Capture the cell that displays the provided text and extract its [x, y] central coordinate. 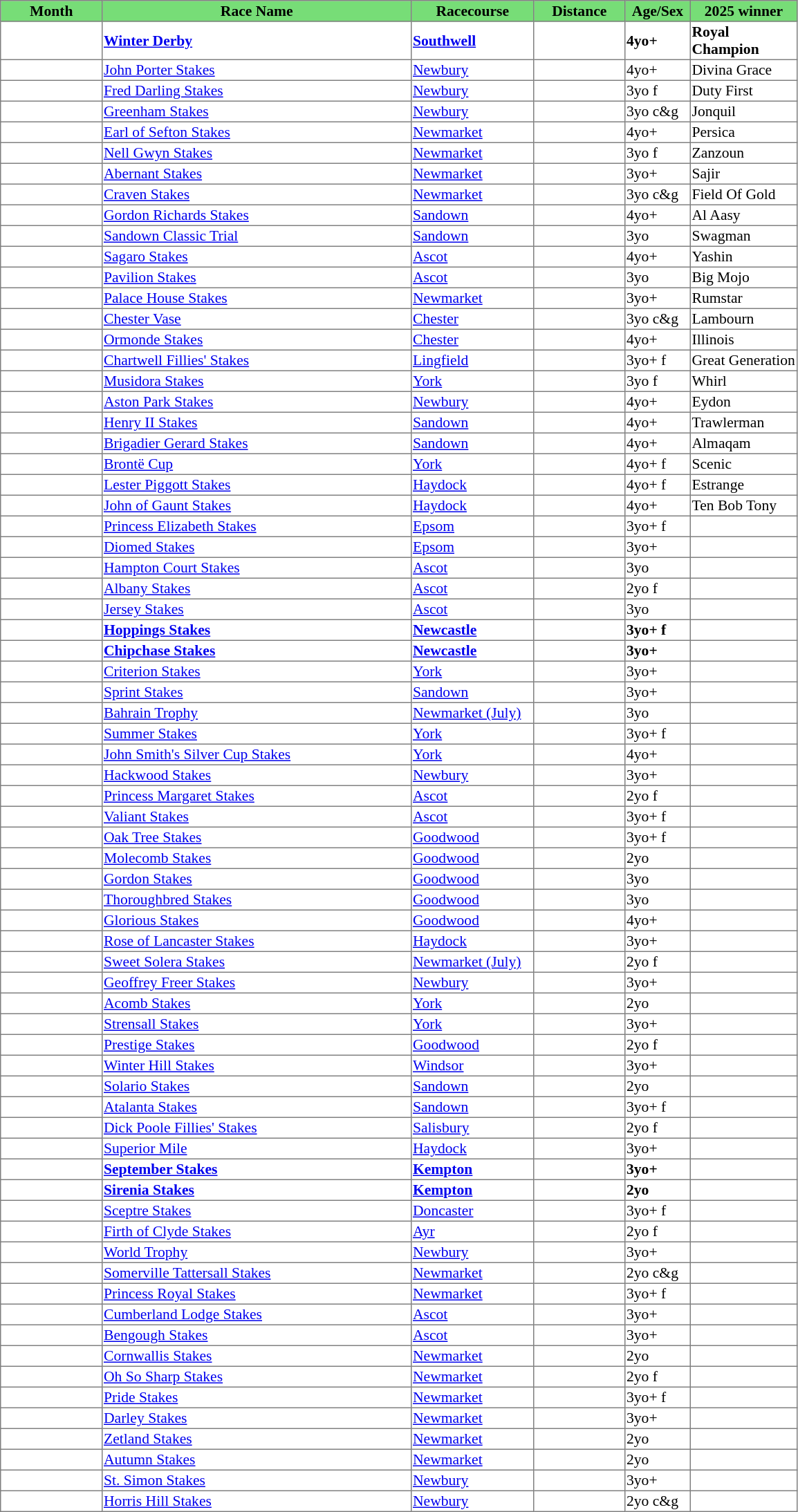
World Trophy [257, 1252]
Racecourse [473, 11]
Salisbury [473, 1128]
Almaqam [743, 443]
Greenham Stakes [257, 111]
Month [51, 11]
Swagman [743, 236]
Thoroughbred Stakes [257, 899]
Zetland Stakes [257, 1439]
Diomed Stakes [257, 547]
Winter Derby [257, 41]
Hoppings Stakes [257, 630]
Rose of Lancaster Stakes [257, 941]
Distance [579, 11]
Chartwell Fillies' Stakes [257, 360]
Summer Stakes [257, 734]
Firth of Clyde Stakes [257, 1231]
Craven Stakes [257, 194]
Hackwood Stakes [257, 775]
Sirenia Stakes [257, 1190]
Valiant Stakes [257, 816]
Musidora Stakes [257, 381]
Glorious Stakes [257, 920]
Winter Hill Stakes [257, 1065]
Geoffrey Freer Stakes [257, 982]
September Stakes [257, 1169]
St. Simon Stakes [257, 1480]
Field Of Gold [743, 194]
Trawlerman [743, 422]
Lester Piggott Stakes [257, 485]
John Smith's Silver Cup Stakes [257, 754]
2025 winner [743, 11]
Duty First [743, 91]
Palace House Stakes [257, 298]
Southwell [473, 41]
Sweet Solera Stakes [257, 962]
Scenic [743, 464]
Rumstar [743, 298]
Sprint Stakes [257, 692]
Divina Grace [743, 70]
Al Aasy [743, 215]
Gordon Richards Stakes [257, 215]
Henry II Stakes [257, 422]
Bengough Stakes [257, 1335]
Brigadier Gerard Stakes [257, 443]
Dick Poole Fillies' Stakes [257, 1128]
Albany Stakes [257, 588]
Chester Vase [257, 319]
Race Name [257, 11]
Aston Park Stakes [257, 402]
Doncaster [473, 1211]
Cornwallis Stakes [257, 1356]
John of Gaunt Stakes [257, 505]
Estrange [743, 485]
Yashin [743, 256]
Windsor [473, 1065]
Persica [743, 132]
Lingfield [473, 360]
Jonquil [743, 111]
Sajir [743, 174]
Sceptre Stakes [257, 1211]
Strensall Stakes [257, 1024]
Atalanta Stakes [257, 1107]
Criterion Stakes [257, 671]
Abernant Stakes [257, 174]
Gordon Stakes [257, 879]
Oak Tree Stakes [257, 837]
Superior Mile [257, 1148]
Oh So Sharp Stakes [257, 1376]
Princess Elizabeth Stakes [257, 526]
John Porter Stakes [257, 70]
Sandown Classic Trial [257, 236]
Fred Darling Stakes [257, 91]
Princess Margaret Stakes [257, 796]
Royal Champion [743, 41]
Zanzoun [743, 153]
Lambourn [743, 319]
Age/Sex [658, 11]
Autumn Stakes [257, 1459]
Brontë Cup [257, 464]
Horris Hill Stakes [257, 1501]
Darley Stakes [257, 1418]
Chipchase Stakes [257, 651]
Sagaro Stakes [257, 256]
Ten Bob Tony [743, 505]
Solario Stakes [257, 1086]
Nell Gwyn Stakes [257, 153]
Eydon [743, 402]
Whirl [743, 381]
Jersey Stakes [257, 609]
Pavilion Stakes [257, 277]
Earl of Sefton Stakes [257, 132]
Big Mojo [743, 277]
Princess Royal Stakes [257, 1294]
Ayr [473, 1231]
Acomb Stakes [257, 1003]
Molecomb Stakes [257, 858]
Hampton Court Stakes [257, 568]
Great Generation [743, 360]
Illinois [743, 339]
Bahrain Trophy [257, 713]
Pride Stakes [257, 1397]
Somerville Tattersall Stakes [257, 1273]
Cumberland Lodge Stakes [257, 1314]
Prestige Stakes [257, 1045]
Ormonde Stakes [257, 339]
